Provide the [x, y] coordinate of the cell's center where the given text is located.  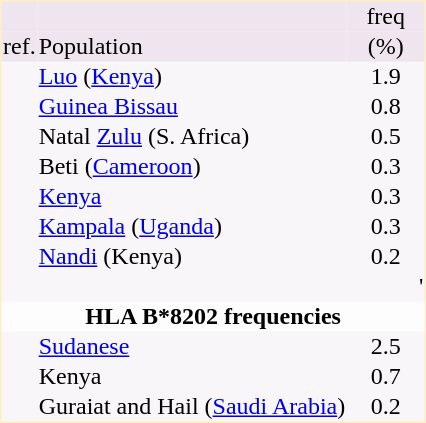
1.9 [386, 77]
Population [192, 47]
Luo (Kenya) [192, 77]
Beti (Cameroon) [192, 167]
' [214, 287]
(%) [386, 47]
ref. [20, 47]
freq [386, 17]
Guinea Bissau [192, 107]
2.5 [386, 347]
Guraiat and Hail (Saudi Arabia) [192, 407]
HLA B*8202 frequencies [214, 317]
Natal Zulu (S. Africa) [192, 137]
Sudanese [192, 347]
Kampala (Uganda) [192, 227]
0.5 [386, 137]
Nandi (Kenya) [192, 257]
0.7 [386, 377]
0.8 [386, 107]
